Output the (x, y) coordinate of the center of the cell containing the given text.  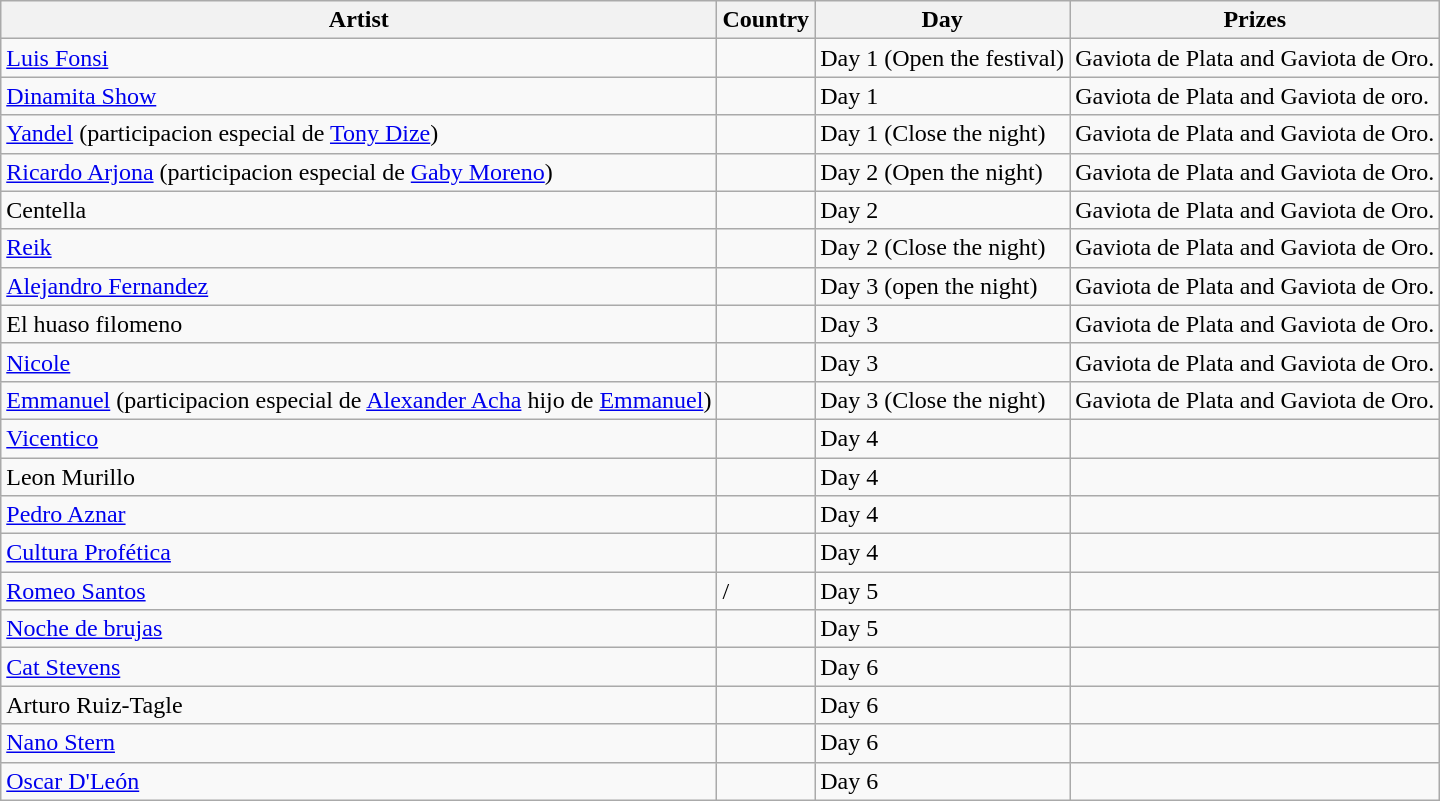
Nicole (359, 362)
Reik (359, 248)
Gaviota de Plata and Gaviota de oro. (1255, 96)
Day (942, 20)
Ricardo Arjona (participacion especial de Gaby Moreno) (359, 172)
Leon Murillo (359, 477)
El huaso filomeno (359, 324)
Pedro Aznar (359, 515)
Yandel (participacion especial de Tony Dize) (359, 134)
Day 3 (open the night) (942, 286)
Day 3 (Close the night) (942, 400)
Luis Fonsi (359, 58)
Cultura Profética (359, 553)
Oscar D'León (359, 781)
/ (766, 591)
Alejandro Fernandez (359, 286)
Arturo Ruiz-Tagle (359, 705)
Vicentico (359, 438)
Noche de brujas (359, 629)
Day 2 (942, 210)
Day 1 (942, 96)
Artist (359, 20)
Country (766, 20)
Cat Stevens (359, 667)
Day 1 (Open the festival) (942, 58)
Romeo Santos (359, 591)
Day 1 (Close the night) (942, 134)
Day 2 (Close the night) (942, 248)
Emmanuel (participacion especial de Alexander Acha hijo de Emmanuel) (359, 400)
Nano Stern (359, 743)
Centella (359, 210)
Prizes (1255, 20)
Day 2 (Open the night) (942, 172)
Dinamita Show (359, 96)
